Extract the (x, y) coordinate from the center of the cell holding the provided text.  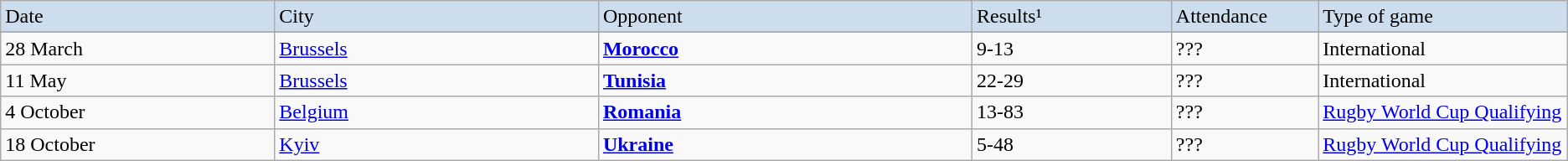
Date (137, 17)
13-83 (1071, 112)
Kyiv (437, 144)
Type of game (1442, 17)
Romania (785, 112)
Ukraine (785, 144)
Results¹ (1071, 17)
Tunisia (785, 80)
18 October (137, 144)
4 October (137, 112)
Morocco (785, 49)
Attendance (1245, 17)
9-13 (1071, 49)
28 March (137, 49)
22-29 (1071, 80)
Opponent (785, 17)
Belgium (437, 112)
5-48 (1071, 144)
City (437, 17)
11 May (137, 80)
